Extract the (x, y) coordinate from the center of the cell holding the provided text.  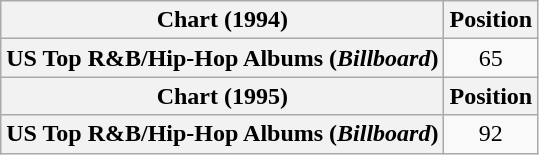
65 (491, 58)
92 (491, 134)
Chart (1995) (222, 96)
Chart (1994) (222, 20)
